Extract the [X, Y] coordinate from the center of the cell holding the provided text.  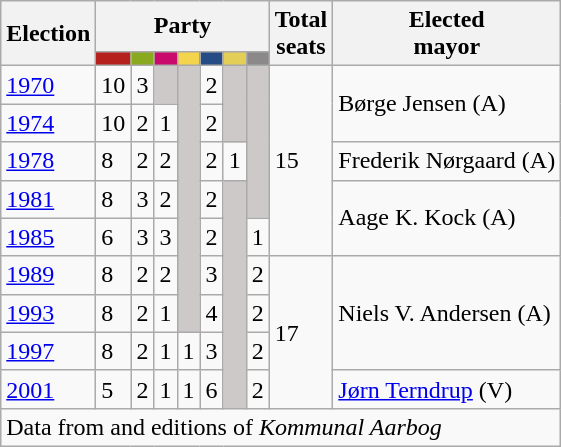
Electedmayor [447, 34]
Børge Jensen (A) [447, 104]
5 [114, 389]
Jørn Terndrup (V) [447, 389]
1989 [48, 275]
Party [182, 26]
1978 [48, 161]
Totalseats [301, 34]
1970 [48, 85]
1985 [48, 237]
Aage K. Kock (A) [447, 218]
Election [48, 34]
15 [301, 161]
Niels V. Andersen (A) [447, 313]
2001 [48, 389]
Frederik Nørgaard (A) [447, 161]
1981 [48, 199]
1974 [48, 123]
1993 [48, 313]
4 [212, 313]
Data from and editions of Kommunal Aarbog [281, 427]
1997 [48, 351]
17 [301, 332]
